Locate the cell with the specified text and output its [x, y] center coordinate. 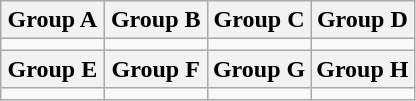
Group H [362, 69]
Group B [156, 20]
Group A [52, 20]
Group D [362, 20]
Group F [156, 69]
Group G [258, 69]
Group E [52, 69]
Group C [258, 20]
